Determine the [x, y] coordinate at the center of the cell enclosing the given text.  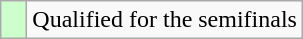
Qualified for the semifinals [165, 20]
